Pinpoint the cell where the given text exists, returning its (x, y) midpoint coordinate. 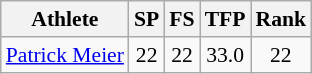
SP (146, 19)
TFP (226, 19)
Patrick Meier (65, 55)
FS (182, 19)
Rank (282, 19)
Athlete (65, 19)
33.0 (226, 55)
